Search for the cell housing the specified text and yield its (x, y) center coordinate. 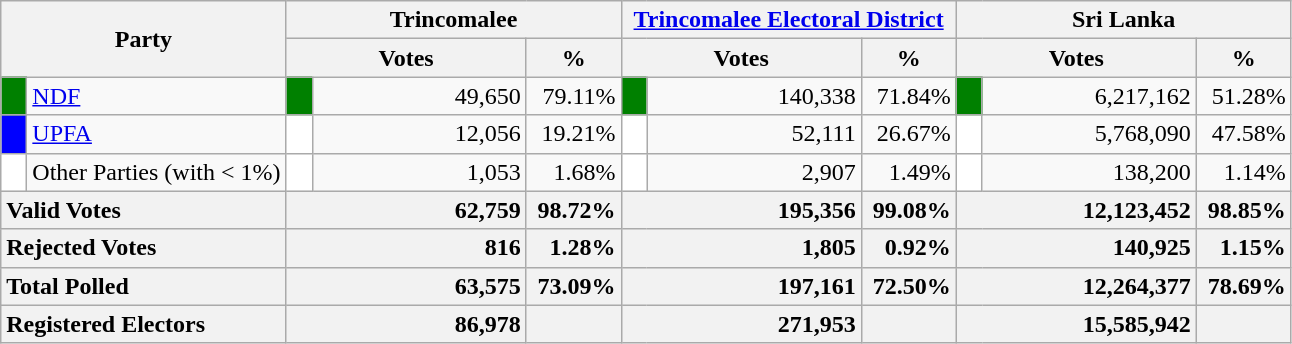
Total Polled (144, 286)
86,978 (406, 324)
Valid Votes (144, 210)
12,264,377 (1076, 286)
73.09% (574, 286)
72.50% (908, 286)
0.92% (908, 248)
19.21% (574, 134)
62,759 (406, 210)
197,161 (741, 286)
1.14% (1244, 172)
78.69% (1244, 286)
Trincomalee Electoral District (788, 20)
98.72% (574, 210)
1.68% (574, 172)
Party (144, 39)
52,111 (754, 134)
1.28% (574, 248)
79.11% (574, 96)
99.08% (908, 210)
Other Parties (with < 1%) (156, 172)
63,575 (406, 286)
12,123,452 (1076, 210)
Registered Electors (144, 324)
Rejected Votes (144, 248)
138,200 (1089, 172)
6,217,162 (1089, 96)
NDF (156, 96)
816 (406, 248)
1,805 (741, 248)
26.67% (908, 134)
140,925 (1076, 248)
49,650 (419, 96)
71.84% (908, 96)
Trincomalee (454, 20)
12,056 (419, 134)
5,768,090 (1089, 134)
1.49% (908, 172)
51.28% (1244, 96)
Sri Lanka (1124, 20)
140,338 (754, 96)
2,907 (754, 172)
195,356 (741, 210)
47.58% (1244, 134)
15,585,942 (1076, 324)
98.85% (1244, 210)
1.15% (1244, 248)
271,953 (741, 324)
1,053 (419, 172)
UPFA (156, 134)
